Output the [x, y] coordinate of the center of the cell containing the given text.  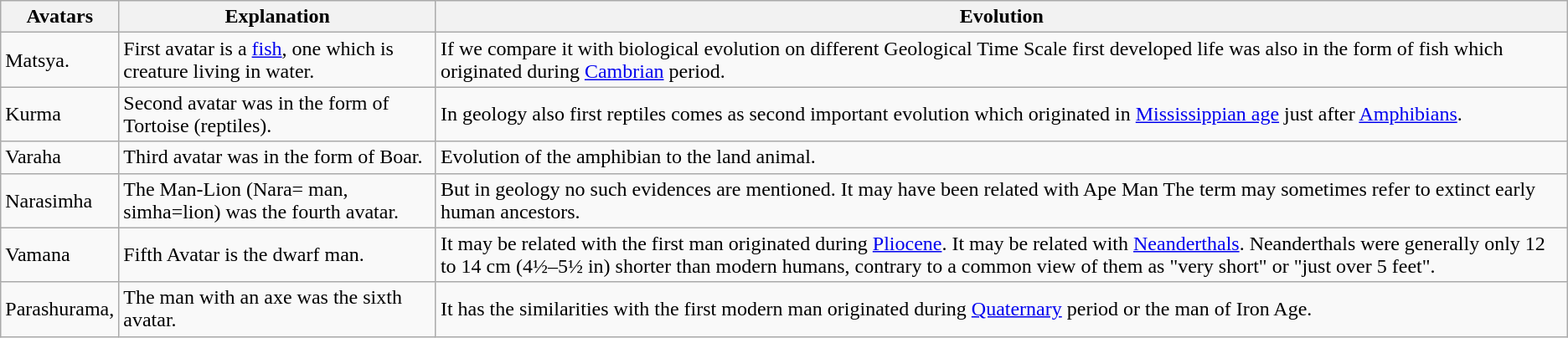
Avatars [60, 17]
The Man-Lion (Nara= man, simha=lion) was the fourth avatar. [278, 201]
Matsya. [60, 60]
Varaha [60, 157]
Explanation [278, 17]
The man with an axe was the sixth avatar. [278, 310]
Evolution [1002, 17]
It has the similarities with the first modern man originated during Quaternary period or the man of Iron Age. [1002, 310]
Evolution of the amphibian to the land animal. [1002, 157]
First avatar is a fish, one which is creature living in water. [278, 60]
In geology also first reptiles comes as second important evolution which originated in Mississippian age just after Amphibians. [1002, 114]
Parashurama, [60, 310]
Kurma [60, 114]
Fifth Avatar is the dwarf man. [278, 254]
Narasimha [60, 201]
Vamana [60, 254]
Third avatar was in the form of Boar. [278, 157]
But in geology no such evidences are mentioned. It may have been related with Ape Man The term may sometimes refer to extinct early human ancestors. [1002, 201]
Second avatar was in the form of Tortoise (reptiles). [278, 114]
